Find where the given text appears and provide that cell's center as (X, Y) coordinate. 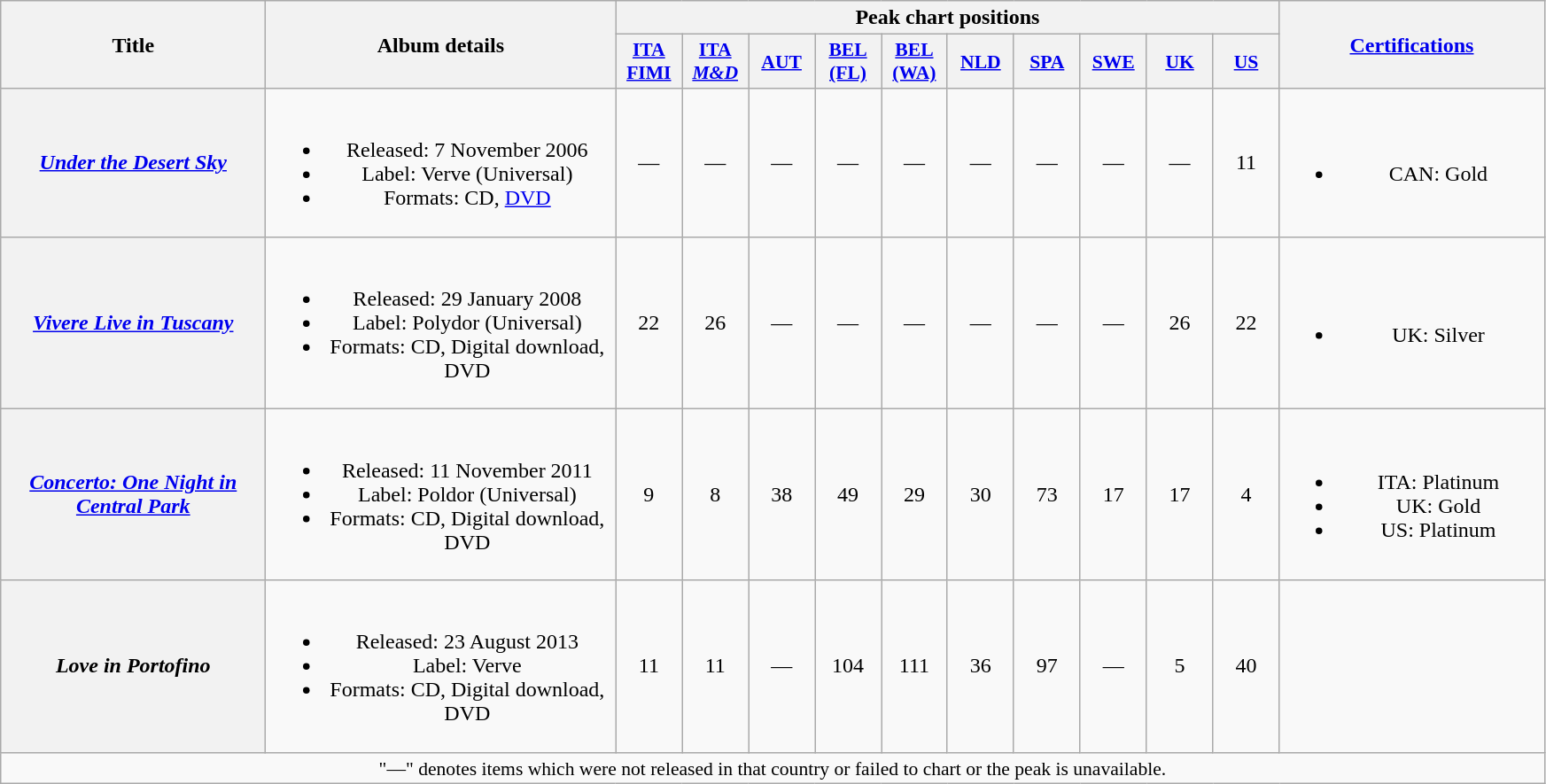
BEL(FL) (849, 62)
111 (914, 666)
29 (914, 494)
73 (1047, 494)
4 (1246, 494)
SPA (1047, 62)
Released: 7 November 2006Label: Verve (Universal)Formats: CD, DVD (441, 163)
Peak chart positions (948, 18)
Album details (441, 44)
Love in Portofino (133, 666)
Title (133, 44)
CAN: Gold (1412, 163)
9 (649, 494)
5 (1180, 666)
US (1246, 62)
36 (980, 666)
NLD (980, 62)
97 (1047, 666)
UK (1180, 62)
UK: Silver (1412, 322)
Concerto: One Night in Central Park (133, 494)
Certifications (1412, 44)
ITA: PlatinumUK: GoldUS: Platinum (1412, 494)
104 (849, 666)
BEL(WA) (914, 62)
Released: 29 January 2008Label: Polydor (Universal)Formats: CD, Digital download, DVD (441, 322)
Under the Desert Sky (133, 163)
Vivere Live in Tuscany (133, 322)
40 (1246, 666)
49 (849, 494)
8 (716, 494)
Released: 11 November 2011Label: Poldor (Universal)Formats: CD, Digital download, DVD (441, 494)
SWE (1113, 62)
38 (781, 494)
AUT (781, 62)
"—" denotes items which were not released in that country or failed to chart or the peak is unavailable. (773, 768)
ITAM&D (716, 62)
30 (980, 494)
Released: 23 August 2013Label: VerveFormats: CD, Digital download, DVD (441, 666)
ITAFIMI (649, 62)
